Return (X, Y) of the center of cell containing provided text 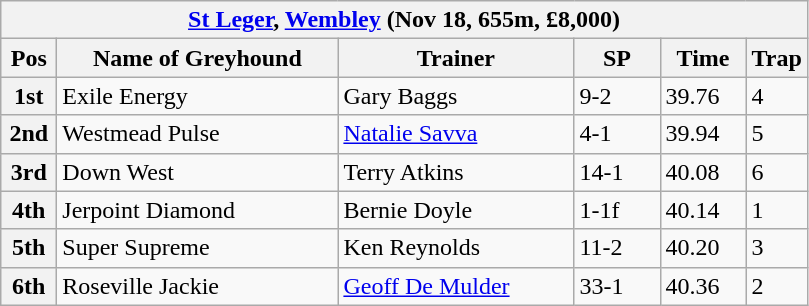
40.20 (703, 248)
Geoff De Mulder (456, 286)
11-2 (617, 248)
4th (29, 210)
Terry Atkins (456, 172)
Name of Greyhound (198, 58)
Trainer (456, 58)
4-1 (617, 134)
Jerpoint Diamond (198, 210)
33-1 (617, 286)
1 (776, 210)
Pos (29, 58)
5th (29, 248)
2nd (29, 134)
Exile Energy (198, 96)
39.76 (703, 96)
Gary Baggs (456, 96)
6th (29, 286)
6 (776, 172)
14-1 (617, 172)
SP (617, 58)
9-2 (617, 96)
4 (776, 96)
39.94 (703, 134)
40.14 (703, 210)
Time (703, 58)
40.08 (703, 172)
3 (776, 248)
3rd (29, 172)
Trap (776, 58)
St Leger, Wembley (Nov 18, 655m, £8,000) (404, 20)
Bernie Doyle (456, 210)
1-1f (617, 210)
Super Supreme (198, 248)
Natalie Savva (456, 134)
40.36 (703, 286)
5 (776, 134)
1st (29, 96)
Ken Reynolds (456, 248)
Down West (198, 172)
Roseville Jackie (198, 286)
2 (776, 286)
Westmead Pulse (198, 134)
